Determine the (x, y) coordinate at the center of the cell enclosing the given text.  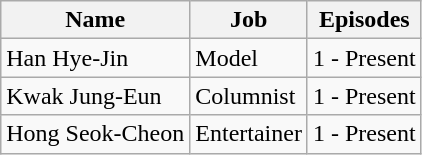
Model (249, 58)
Episodes (364, 20)
Kwak Jung-Eun (96, 96)
Hong Seok-Cheon (96, 134)
Job (249, 20)
Entertainer (249, 134)
Name (96, 20)
Han Hye-Jin (96, 58)
Columnist (249, 96)
